Search for the cell housing the specified text and yield its (X, Y) center coordinate. 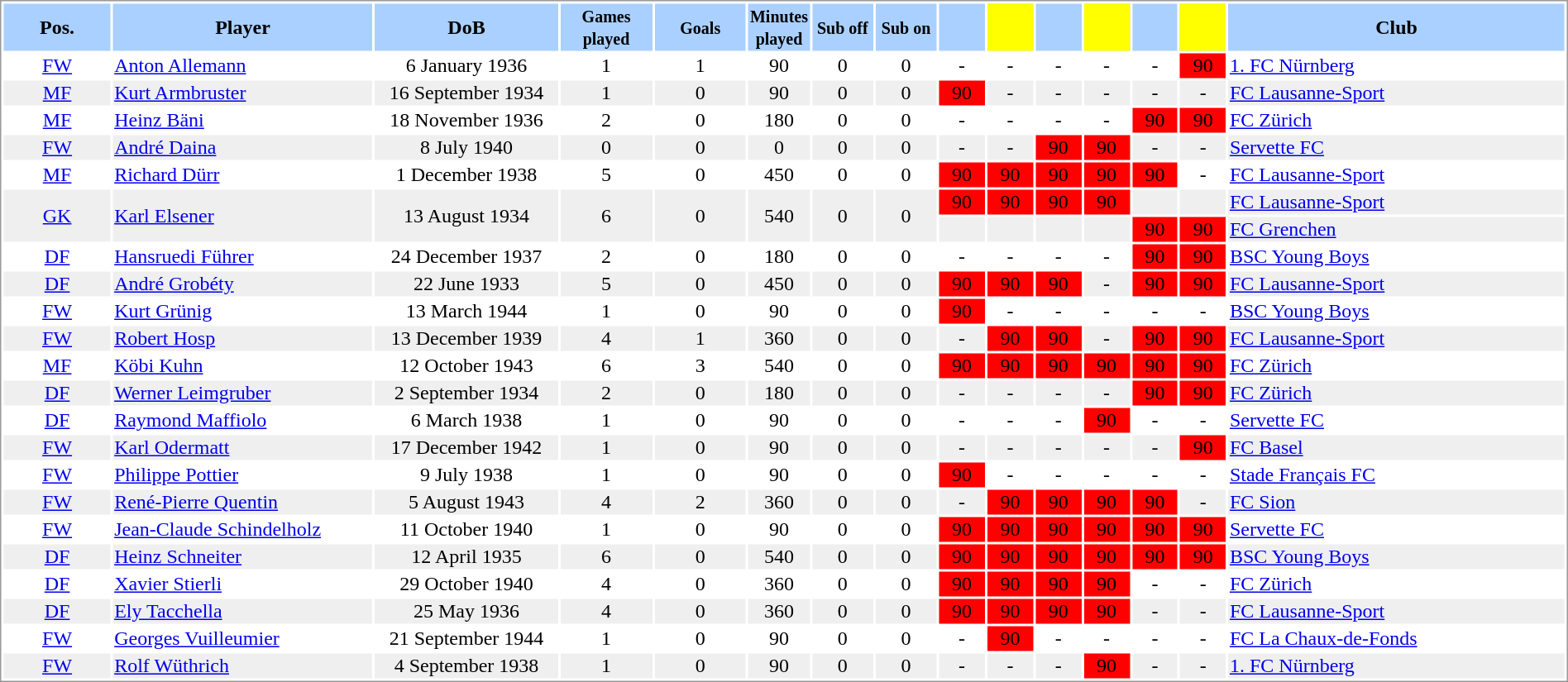
Sub on (906, 26)
5 August 1943 (466, 502)
11 October 1940 (466, 530)
6 January 1936 (466, 65)
Heinz Bäni (243, 120)
Heinz Schneiter (243, 556)
24 December 1937 (466, 257)
Robert Hosp (243, 338)
Goals (700, 26)
1 December 1938 (466, 174)
René-Pierre Quentin (243, 502)
DoB (466, 26)
Raymond Maffiolo (243, 421)
22 June 1933 (466, 284)
Pos. (56, 26)
6 March 1938 (466, 421)
21 September 1944 (466, 639)
12 October 1943 (466, 366)
Georges Vuilleumier (243, 639)
13 August 1934 (466, 217)
FC La Chaux-de-Fonds (1396, 639)
Player (243, 26)
4 September 1938 (466, 665)
Philippe Pottier (243, 475)
André Grobéty (243, 284)
Köbi Kuhn (243, 366)
9 July 1938 (466, 475)
16 September 1934 (466, 93)
FC Sion (1396, 502)
Minutesplayed (779, 26)
Kurt Grünig (243, 312)
3 (700, 366)
Hansruedi Führer (243, 257)
17 December 1942 (466, 447)
Stade Français FC (1396, 475)
Anton Allemann (243, 65)
Karl Odermatt (243, 447)
GK (56, 217)
FC Basel (1396, 447)
Ely Tacchella (243, 611)
Werner Leimgruber (243, 393)
Gamesplayed (607, 26)
Club (1396, 26)
Sub off (843, 26)
Jean-Claude Schindelholz (243, 530)
13 December 1939 (466, 338)
25 May 1936 (466, 611)
Richard Dürr (243, 174)
18 November 1936 (466, 120)
Rolf Wüthrich (243, 665)
André Daina (243, 148)
8 July 1940 (466, 148)
FC Grenchen (1396, 229)
29 October 1940 (466, 584)
12 April 1935 (466, 556)
13 March 1944 (466, 312)
Karl Elsener (243, 217)
2 September 1934 (466, 393)
Xavier Stierli (243, 584)
Kurt Armbruster (243, 93)
